Capture the cell that displays the provided text and extract its (X, Y) central coordinate. 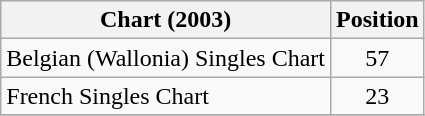
Belgian (Wallonia) Singles Chart (166, 58)
23 (377, 96)
Position (377, 20)
Chart (2003) (166, 20)
57 (377, 58)
French Singles Chart (166, 96)
